Provide the [X, Y] coordinate of the cell's center where the given text is located.  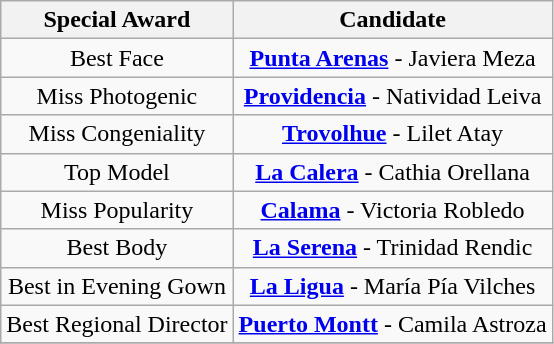
Top Model [117, 172]
Special Award [117, 20]
Candidate [392, 20]
Providencia - Natividad Leiva [392, 96]
Best Body [117, 248]
Best Face [117, 58]
Trovolhue - Lilet Atay [392, 134]
Best Regional Director [117, 324]
La Ligua - María Pía Vilches [392, 286]
Miss Congeniality [117, 134]
Miss Popularity [117, 210]
Puerto Montt - Camila Astroza [392, 324]
Punta Arenas - Javiera Meza [392, 58]
La Serena - Trinidad Rendic [392, 248]
La Calera - Cathia Orellana [392, 172]
Calama - Victoria Robledo [392, 210]
Best in Evening Gown [117, 286]
Miss Photogenic [117, 96]
